Identify which cell holds the provided text, then report its [x, y] central coordinate. 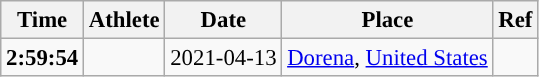
2021-04-13 [224, 58]
Ref [516, 20]
Place [388, 20]
Time [42, 20]
Dorena, United States [388, 58]
Athlete [124, 20]
Date [224, 20]
2:59:54 [42, 58]
